Search for the cell housing the specified text and yield its (x, y) center coordinate. 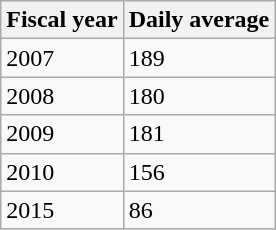
Daily average (199, 20)
2009 (62, 134)
2007 (62, 58)
156 (199, 172)
2015 (62, 210)
180 (199, 96)
2008 (62, 96)
Fiscal year (62, 20)
86 (199, 210)
181 (199, 134)
2010 (62, 172)
189 (199, 58)
